Provide the [x, y] coordinate of the cell's center where the given text is located.  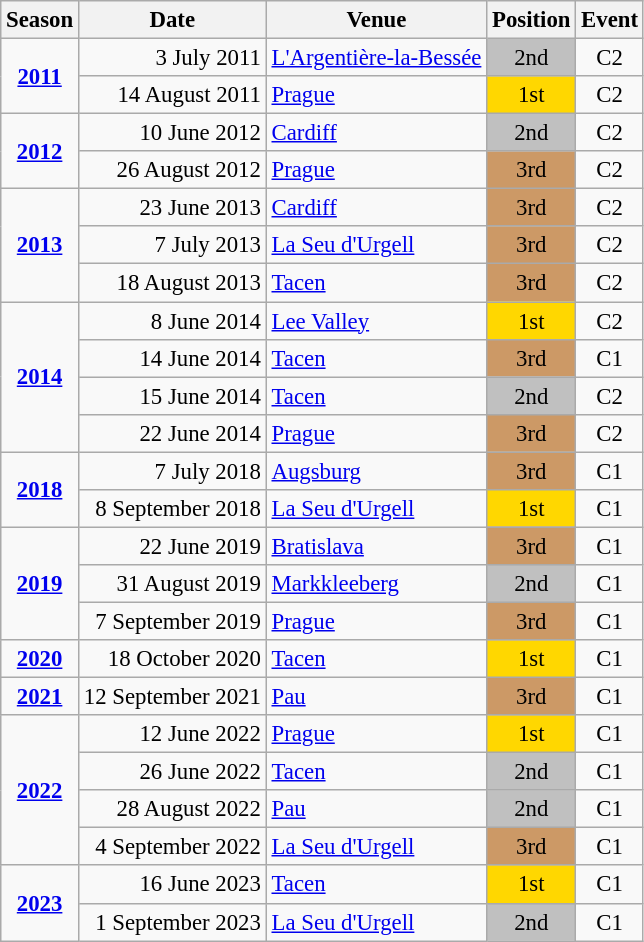
18 October 2020 [172, 659]
Augsburg [376, 471]
15 June 2014 [172, 396]
7 September 2019 [172, 621]
Season [40, 20]
7 July 2018 [172, 471]
Venue [376, 20]
23 June 2013 [172, 208]
Position [532, 20]
2021 [40, 697]
Lee Valley [376, 321]
12 June 2022 [172, 734]
3 July 2011 [172, 58]
Date [172, 20]
2022 [40, 790]
2018 [40, 490]
2011 [40, 76]
16 June 2023 [172, 885]
10 June 2012 [172, 133]
1 September 2023 [172, 922]
14 August 2011 [172, 95]
4 September 2022 [172, 847]
2014 [40, 377]
L'Argentière-la-Bessée [376, 58]
2023 [40, 904]
14 June 2014 [172, 358]
Event [610, 20]
26 August 2012 [172, 170]
Bratislava [376, 546]
22 June 2014 [172, 433]
28 August 2022 [172, 809]
Markkleeberg [376, 584]
2020 [40, 659]
12 September 2021 [172, 697]
2019 [40, 584]
2012 [40, 152]
8 September 2018 [172, 509]
7 July 2013 [172, 245]
22 June 2019 [172, 546]
2013 [40, 246]
8 June 2014 [172, 321]
26 June 2022 [172, 772]
18 August 2013 [172, 283]
31 August 2019 [172, 584]
